Identify which cell holds the provided text, then report its (x, y) central coordinate. 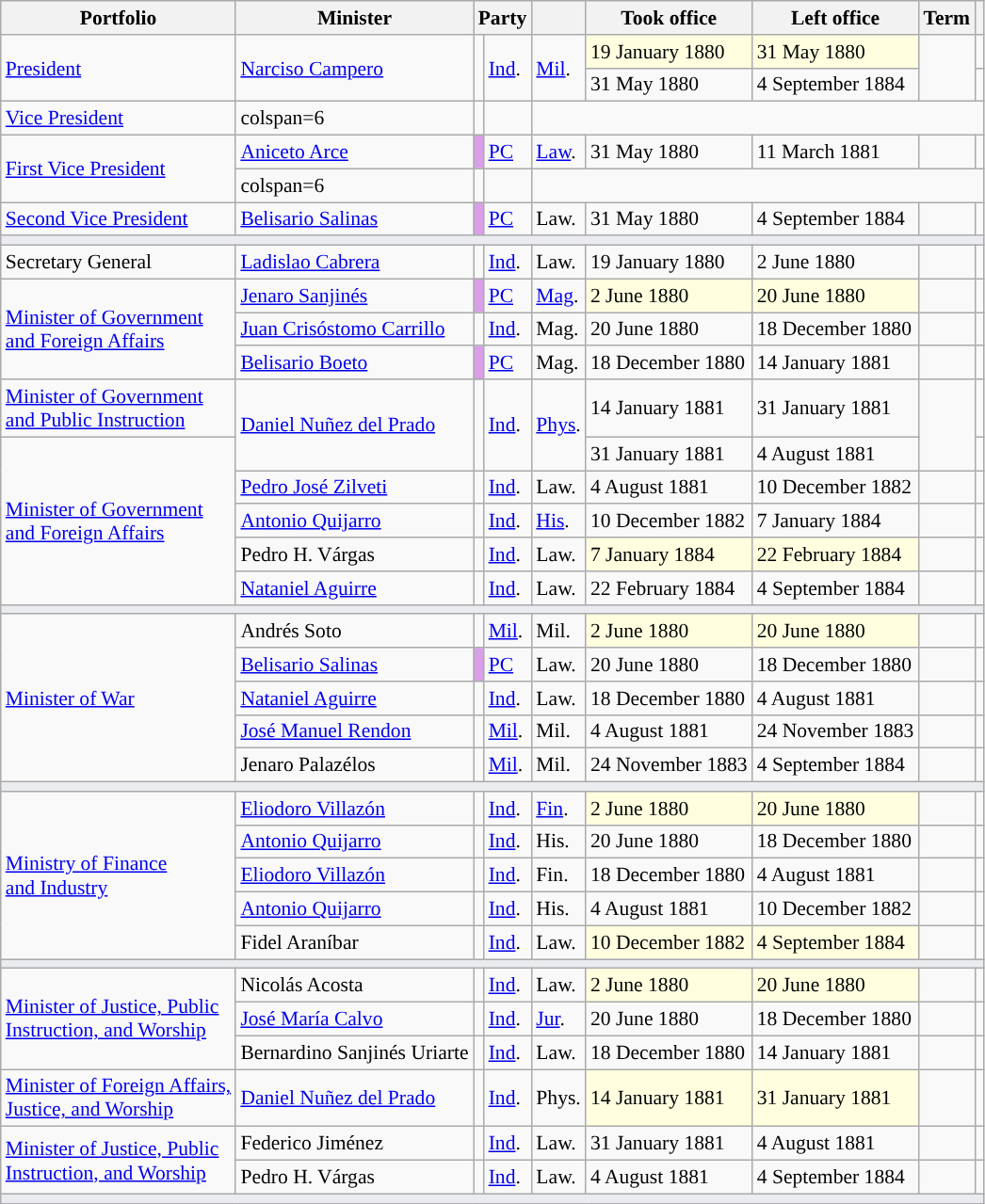
Pedro José Zilveti (354, 488)
Juan Crisóstomo Carrillo (354, 329)
Second Vice President (119, 219)
Took office (669, 18)
José María Calvo (354, 1019)
Secretary General (119, 263)
President (119, 68)
Minister (354, 18)
Federico Jiménez (354, 1144)
Portfolio (119, 18)
Aniceto Arce (354, 153)
Narciso Campero (354, 68)
Minister of War (119, 698)
Left office (836, 18)
Andrés Soto (354, 632)
Vice President (119, 119)
Nicolás Acosta (354, 986)
First Vice President (119, 169)
11 March 1881 (836, 153)
Term (946, 18)
Minister of Foreign Affairs,Justice, and Worship (119, 1098)
Minister of Governmentand Public Instruction (119, 409)
Ladislao Cabrera (354, 263)
Fidel Araníbar (354, 942)
Jenaro Palazélos (354, 765)
Belisario Boeto (354, 363)
Jenaro Sanjinés (354, 296)
Party (503, 18)
Bernardino Sanjinés Uriarte (354, 1052)
Jur. (558, 1019)
José Manuel Rendon (354, 731)
Ministry of Financeand Industry (119, 875)
